Detect which cell encompasses the target text, then output its (X, Y) center coordinate. 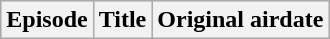
Original airdate (240, 20)
Title (122, 20)
Episode (47, 20)
